Output the [X, Y] coordinate of the center of the cell containing the given text.  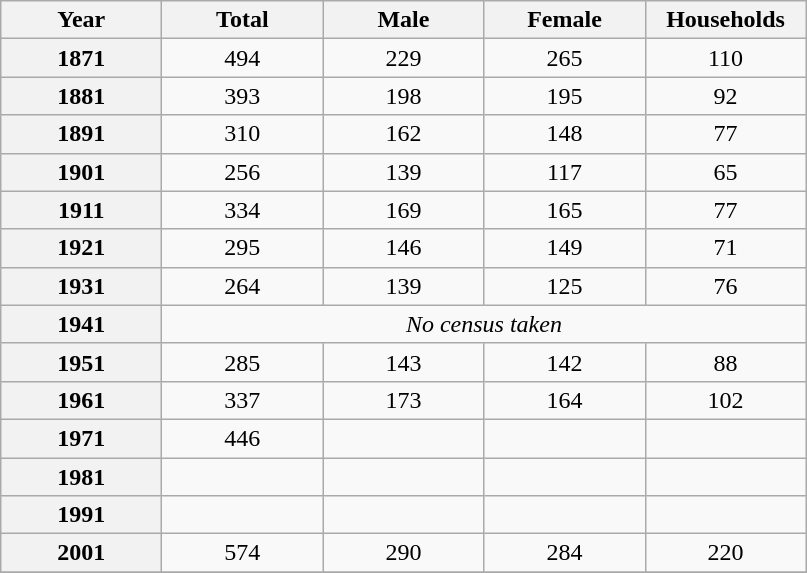
1881 [82, 96]
143 [404, 362]
125 [564, 286]
1931 [82, 286]
264 [242, 286]
1991 [82, 515]
1961 [82, 400]
173 [404, 400]
1941 [82, 324]
337 [242, 400]
71 [726, 248]
220 [726, 553]
146 [404, 248]
1981 [82, 477]
195 [564, 96]
88 [726, 362]
142 [564, 362]
1971 [82, 438]
256 [242, 172]
149 [564, 248]
198 [404, 96]
164 [564, 400]
1921 [82, 248]
310 [242, 134]
285 [242, 362]
Female [564, 20]
494 [242, 58]
1891 [82, 134]
Households [726, 20]
165 [564, 210]
1951 [82, 362]
148 [564, 134]
295 [242, 248]
Year [82, 20]
76 [726, 286]
1911 [82, 210]
284 [564, 553]
265 [564, 58]
92 [726, 96]
393 [242, 96]
1901 [82, 172]
1871 [82, 58]
Total [242, 20]
102 [726, 400]
229 [404, 58]
65 [726, 172]
290 [404, 553]
Male [404, 20]
162 [404, 134]
117 [564, 172]
110 [726, 58]
169 [404, 210]
574 [242, 553]
No census taken [484, 324]
334 [242, 210]
446 [242, 438]
2001 [82, 553]
